For the text-containing cell, return its midpoint in (x, y) coordinate format. 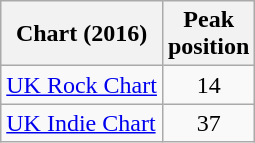
UK Rock Chart (82, 85)
37 (208, 123)
Peakposition (208, 34)
14 (208, 85)
UK Indie Chart (82, 123)
Chart (2016) (82, 34)
